Pinpoint the cell where the given text exists, returning its [x, y] midpoint coordinate. 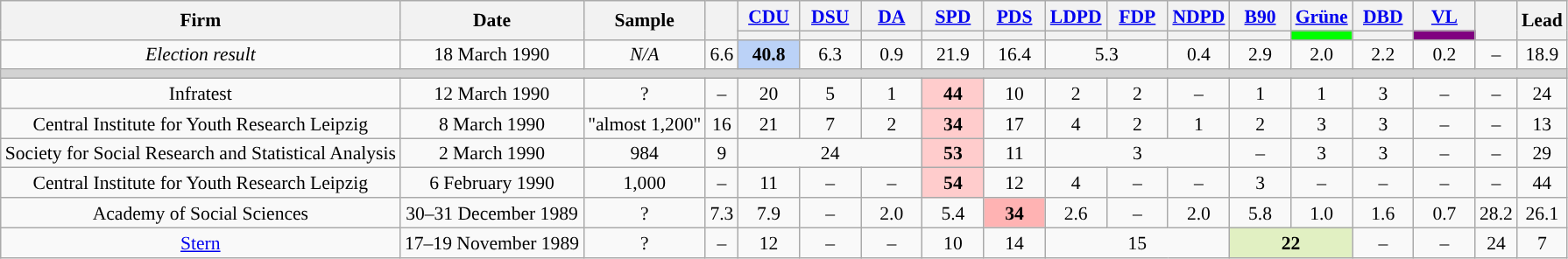
30–31 December 1989 [492, 213]
6.6 [722, 54]
LDPD [1076, 16]
VL [1444, 16]
15 [1137, 242]
0.2 [1444, 54]
17–19 November 1989 [492, 242]
54 [953, 183]
5.4 [953, 213]
Election result [201, 54]
6 February 1990 [492, 183]
Firm [201, 20]
PDS [1014, 16]
29 [1542, 153]
1.0 [1322, 213]
5.3 [1106, 54]
NDPD [1198, 16]
20 [768, 94]
6.3 [830, 54]
40.8 [768, 54]
7.3 [722, 213]
9 [722, 153]
Academy of Social Sciences [201, 213]
13 [1542, 123]
8 March 1990 [492, 123]
12 March 1990 [492, 94]
28.2 [1496, 213]
2 March 1990 [492, 153]
Society for Social Research and Statistical Analysis [201, 153]
Infratest [201, 94]
1.6 [1383, 213]
7.9 [768, 213]
0.7 [1444, 213]
CDU [768, 16]
5 [830, 94]
22 [1290, 242]
0.9 [892, 54]
B90 [1260, 16]
DSU [830, 16]
1,000 [645, 183]
"almost 1,200" [645, 123]
5.8 [1260, 213]
21.9 [953, 54]
Date [492, 20]
17 [1014, 123]
16.4 [1014, 54]
984 [645, 153]
Lead [1542, 20]
18 March 1990 [492, 54]
2.2 [1383, 54]
14 [1014, 242]
FDP [1137, 16]
53 [953, 153]
Stern [201, 242]
18.9 [1542, 54]
26.1 [1542, 213]
2.9 [1260, 54]
DA [892, 16]
N/A [645, 54]
0.4 [1198, 54]
Grüne [1322, 16]
SPD [953, 16]
DBD [1383, 16]
16 [722, 123]
21 [768, 123]
Sample [645, 20]
2.6 [1076, 213]
